Determine the (X, Y) coordinate at the center of the cell enclosing the given text.  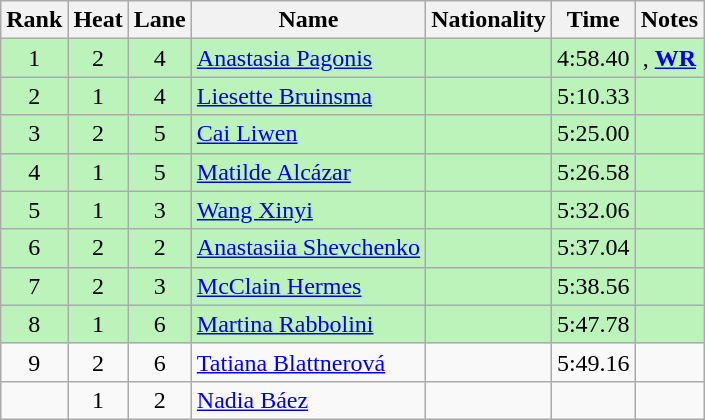
Liesette Bruinsma (308, 96)
Heat (98, 20)
Notes (669, 20)
5:25.00 (593, 134)
Martina Rabbolini (308, 324)
5:32.06 (593, 210)
McClain Hermes (308, 286)
Wang Xinyi (308, 210)
Matilde Alcázar (308, 172)
Tatiana Blattnerová (308, 362)
5:38.56 (593, 286)
5:47.78 (593, 324)
5:26.58 (593, 172)
Lane (160, 20)
Nadia Báez (308, 400)
Cai Liwen (308, 134)
5:49.16 (593, 362)
Name (308, 20)
9 (34, 362)
Anastasia Pagonis (308, 58)
Nationality (489, 20)
5:10.33 (593, 96)
7 (34, 286)
Time (593, 20)
Anastasiia Shevchenko (308, 248)
, WR (669, 58)
8 (34, 324)
5:37.04 (593, 248)
4:58.40 (593, 58)
Rank (34, 20)
